Determine the (x, y) coordinate at the center of the cell enclosing the given text.  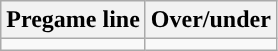
Pregame line (74, 20)
Over/under (210, 20)
